Detect which cell encompasses the target text, then output its [X, Y] center coordinate. 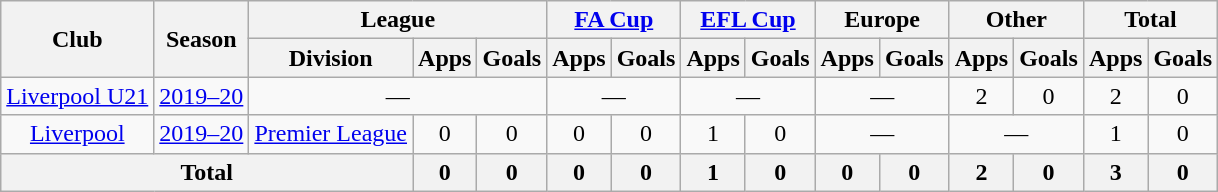
Liverpool U21 [78, 96]
League [398, 20]
FA Cup [614, 20]
Division [331, 58]
Liverpool [78, 134]
Season [202, 39]
3 [1115, 172]
Club [78, 39]
Other [1016, 20]
Premier League [331, 134]
Europe [882, 20]
EFL Cup [748, 20]
